Pinpoint the cell where the given text exists, returning its (x, y) midpoint coordinate. 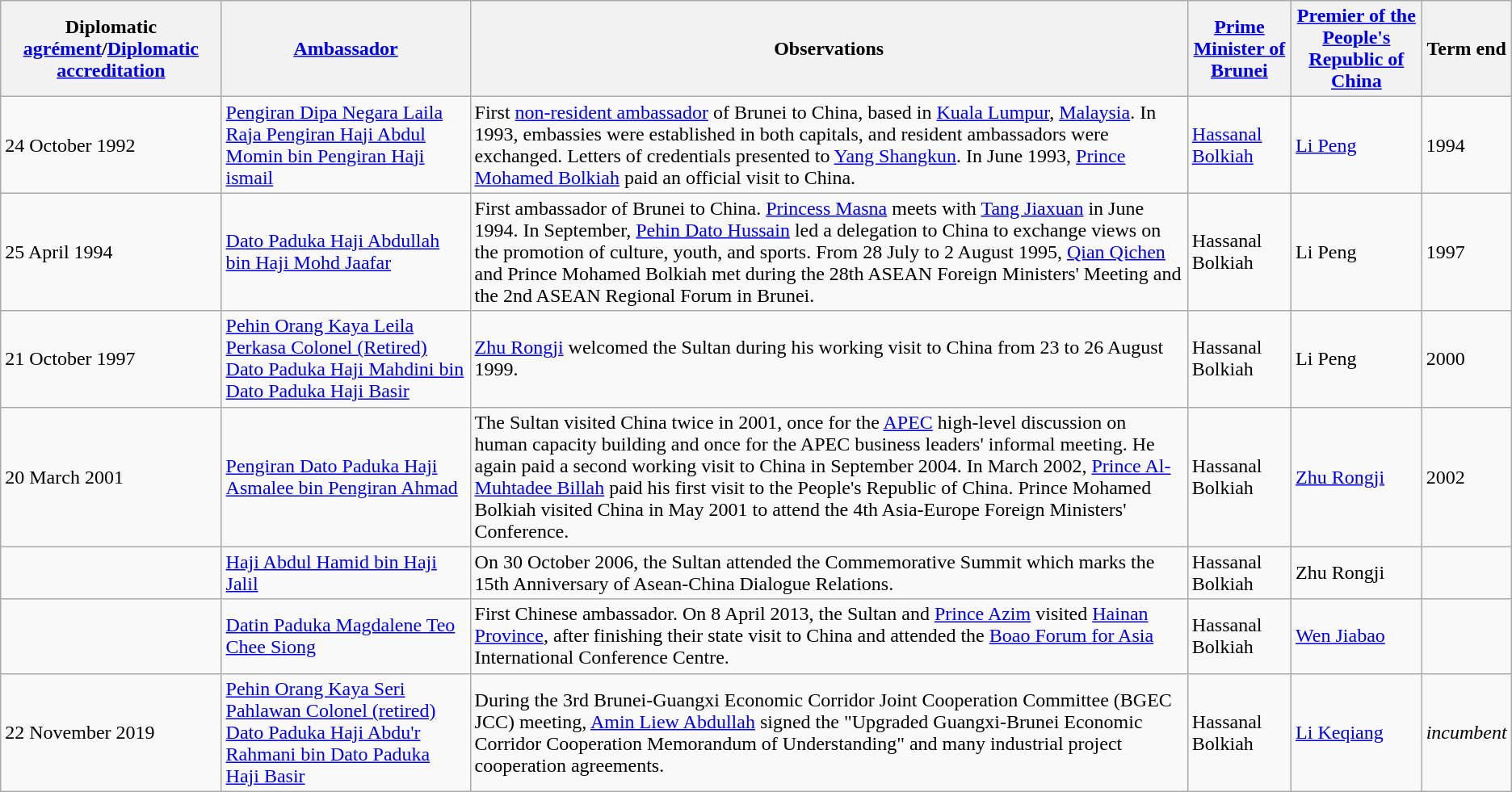
2000 (1467, 358)
Ambassador (346, 48)
Dato Paduka Haji Abdullah bin Haji Mohd Jaafar (346, 252)
On 30 October 2006, the Sultan attended the Commemorative Summit which marks the 15th Anniversary of Asean-China Dialogue Relations. (829, 573)
1997 (1467, 252)
Observations (829, 48)
Prime Minister of Brunei (1239, 48)
24 October 1992 (111, 145)
Pengiran Dato Paduka Haji Asmalee bin Pengiran Ahmad (346, 476)
Diplomatic agrément/Diplomatic accreditation (111, 48)
Premier of the People's Republic of China (1357, 48)
Term end (1467, 48)
Haji Abdul Hamid bin Haji Jalil (346, 573)
25 April 1994 (111, 252)
1994 (1467, 145)
20 March 2001 (111, 476)
Pengiran Dipa Negara Laila Raja Pengiran Haji Abdul Momin bin Pengiran Haji ismail (346, 145)
Pehin Orang Kaya Seri Pahlawan Colonel (retired) Dato Paduka Haji Abdu'r Rahmani bin Dato Paduka Haji Basir (346, 732)
Li Keqiang (1357, 732)
22 November 2019 (111, 732)
incumbent (1467, 732)
2002 (1467, 476)
Zhu Rongji welcomed the Sultan during his working visit to China from 23 to 26 August 1999. (829, 358)
Datin Paduka Magdalene Teo Chee Siong (346, 636)
21 October 1997 (111, 358)
Pehin Orang Kaya Leila Perkasa Colonel (Retired) Dato Paduka Haji Mahdini bin Dato Paduka Haji Basir (346, 358)
Wen Jiabao (1357, 636)
